Scan for the cell matching the given text and deliver its (x, y) coordinate at center. 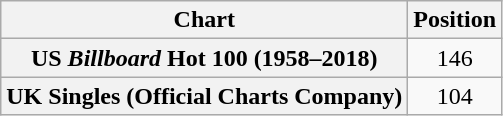
UK Singles (Official Charts Company) (204, 96)
Chart (204, 20)
146 (455, 58)
US Billboard Hot 100 (1958–2018) (204, 58)
Position (455, 20)
104 (455, 96)
